Return the [X, Y] coordinate for the center point of the cell that contains the specified text.  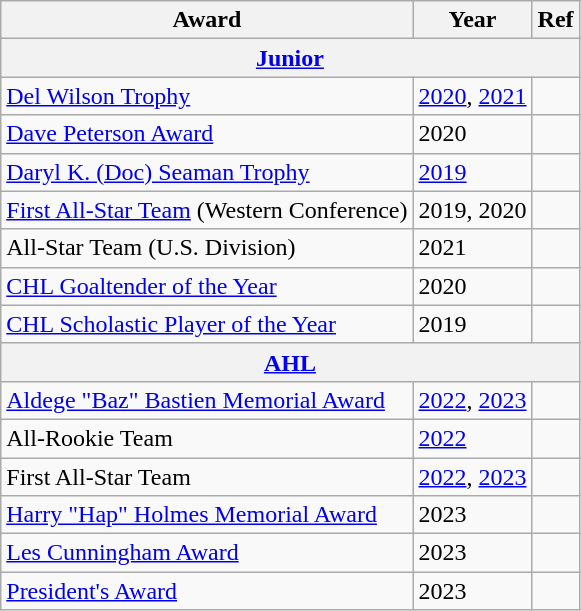
2020, 2021 [472, 96]
2019, 2020 [472, 210]
All-Star Team (U.S. Division) [207, 248]
Junior [290, 58]
Ref [556, 20]
CHL Scholastic Player of the Year [207, 324]
Harry "Hap" Holmes Memorial Award [207, 515]
Dave Peterson Award [207, 134]
Les Cunningham Award [207, 553]
Year [472, 20]
First All-Star Team [207, 477]
First All-Star Team (Western Conference) [207, 210]
All-Rookie Team [207, 438]
Del Wilson Trophy [207, 96]
Award [207, 20]
Aldege "Baz" Bastien Memorial Award [207, 400]
President's Award [207, 591]
CHL Goaltender of the Year [207, 286]
2022 [472, 438]
AHL [290, 362]
Daryl K. (Doc) Seaman Trophy [207, 172]
2021 [472, 248]
